Output the (X, Y) coordinate of the center of the cell containing the given text.  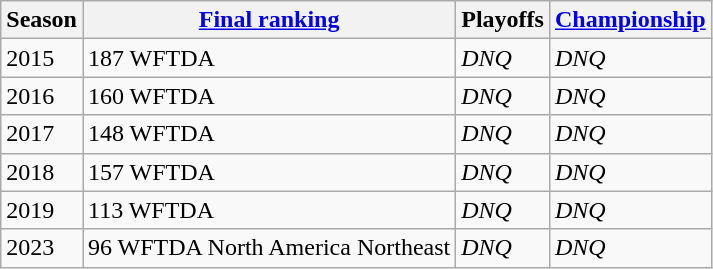
96 WFTDA North America Northeast (268, 248)
2019 (42, 210)
Season (42, 20)
Final ranking (268, 20)
113 WFTDA (268, 210)
2016 (42, 96)
2015 (42, 58)
Playoffs (503, 20)
157 WFTDA (268, 172)
2023 (42, 248)
2018 (42, 172)
Championship (630, 20)
2017 (42, 134)
148 WFTDA (268, 134)
187 WFTDA (268, 58)
160 WFTDA (268, 96)
